Pinpoint the cell where the given text exists, returning its (x, y) midpoint coordinate. 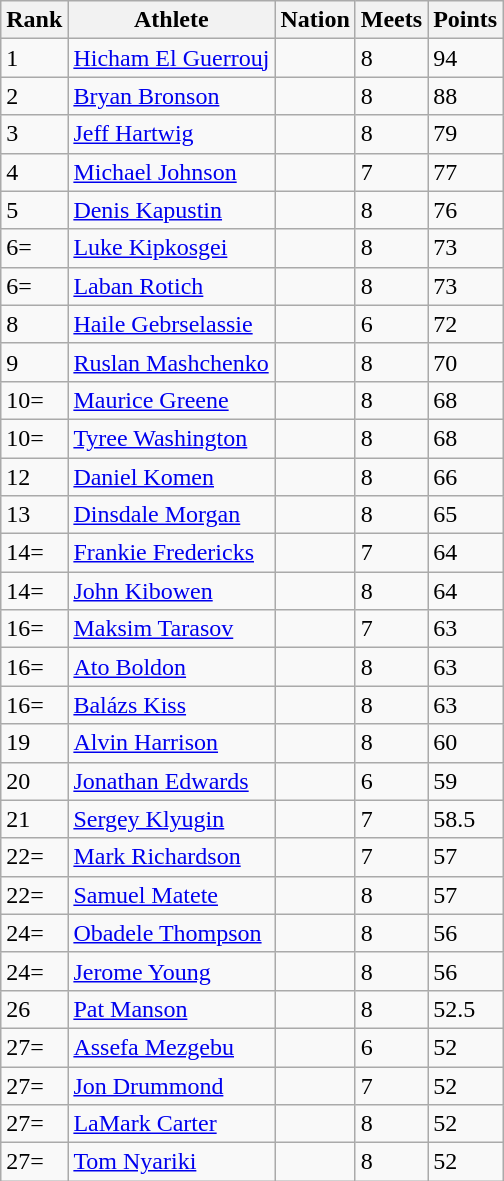
Maksim Tarasov (172, 629)
88 (466, 96)
21 (34, 819)
Haile Gebrselassie (172, 324)
Pat Manson (172, 1009)
76 (466, 210)
Jon Drummond (172, 1085)
Jerome Young (172, 971)
5 (34, 210)
12 (34, 477)
94 (466, 58)
Frankie Fredericks (172, 553)
13 (34, 515)
4 (34, 172)
Meets (391, 20)
Alvin Harrison (172, 743)
Mark Richardson (172, 857)
Athlete (172, 20)
65 (466, 515)
Nation (315, 20)
19 (34, 743)
26 (34, 1009)
Laban Rotich (172, 286)
Tyree Washington (172, 438)
Jonathan Edwards (172, 781)
Luke Kipkosgei (172, 248)
1 (34, 58)
60 (466, 743)
Maurice Greene (172, 400)
Bryan Bronson (172, 96)
77 (466, 172)
Samuel Matete (172, 895)
Denis Kapustin (172, 210)
Assefa Mezgebu (172, 1047)
59 (466, 781)
LaMark Carter (172, 1124)
66 (466, 477)
9 (34, 362)
Tom Nyariki (172, 1162)
70 (466, 362)
20 (34, 781)
2 (34, 96)
Points (466, 20)
Obadele Thompson (172, 933)
Dinsdale Morgan (172, 515)
3 (34, 134)
Hicham El Guerrouj (172, 58)
79 (466, 134)
72 (466, 324)
52.5 (466, 1009)
Balázs Kiss (172, 705)
Ruslan Mashchenko (172, 362)
Michael Johnson (172, 172)
58.5 (466, 819)
John Kibowen (172, 591)
Sergey Klyugin (172, 819)
Jeff Hartwig (172, 134)
Ato Boldon (172, 667)
Daniel Komen (172, 477)
Rank (34, 20)
